Capture the cell that displays the provided text and extract its [X, Y] central coordinate. 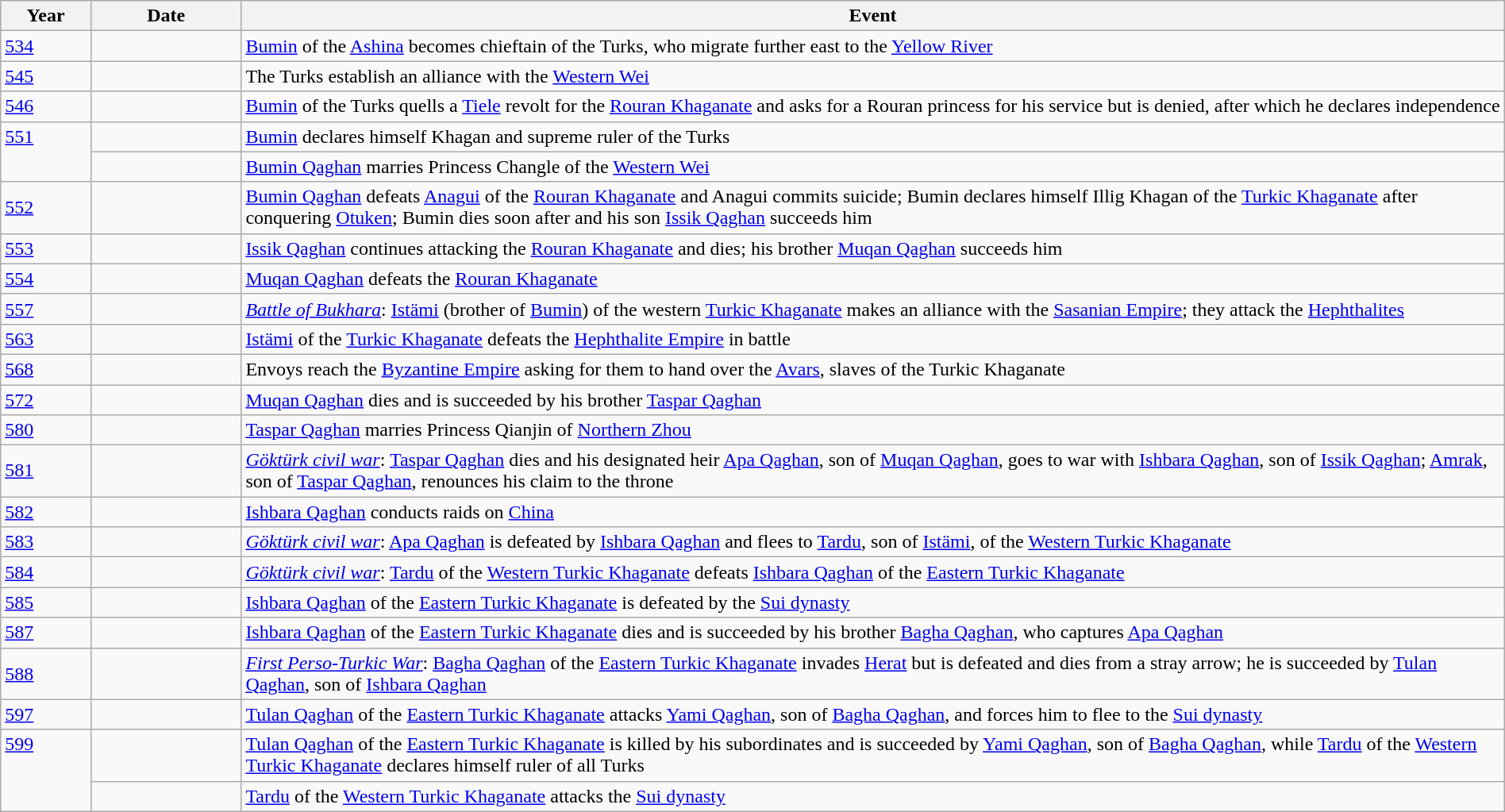
546 [46, 106]
553 [46, 248]
Bumin Qaghan marries Princess Changle of the Western Wei [873, 167]
572 [46, 399]
545 [46, 76]
Muqan Qaghan dies and is succeeded by his brother Taspar Qaghan [873, 399]
Ishbara Qaghan of the Eastern Turkic Khaganate is defeated by the Sui dynasty [873, 602]
588 [46, 673]
557 [46, 309]
Ishbara Qaghan of the Eastern Turkic Khaganate dies and is succeeded by his brother Bagha Qaghan, who captures Apa Qaghan [873, 633]
Tulan Qaghan of the Eastern Turkic Khaganate attacks Yami Qaghan, son of Bagha Qaghan, and forces him to flee to the Sui dynasty [873, 714]
587 [46, 633]
597 [46, 714]
Year [46, 16]
552 [46, 208]
Muqan Qaghan defeats the Rouran Khaganate [873, 279]
534 [46, 46]
554 [46, 279]
Istämi of the Turkic Khaganate defeats the Hephthalite Empire in battle [873, 339]
581 [46, 471]
Göktürk civil war: Apa Qaghan is defeated by Ishbara Qaghan and flees to Tardu, son of Istämi, of the Western Turkic Khaganate [873, 542]
Bumin declares himself Khagan and supreme ruler of the Turks [873, 137]
Battle of Bukhara: Istämi (brother of Bumin) of the western Turkic Khaganate makes an alliance with the Sasanian Empire; they attack the Hephthalites [873, 309]
Taspar Qaghan marries Princess Qianjin of Northern Zhou [873, 430]
580 [46, 430]
584 [46, 572]
Bumin of the Ashina becomes chieftain of the Turks, who migrate further east to the Yellow River [873, 46]
Ishbara Qaghan conducts raids on China [873, 512]
599 [46, 770]
551 [46, 152]
Tardu of the Western Turkic Khaganate attacks the Sui dynasty [873, 796]
Date [165, 16]
Göktürk civil war: Tardu of the Western Turkic Khaganate defeats Ishbara Qaghan of the Eastern Turkic Khaganate [873, 572]
Issik Qaghan continues attacking the Rouran Khaganate and dies; his brother Muqan Qaghan succeeds him [873, 248]
563 [46, 339]
582 [46, 512]
The Turks establish an alliance with the Western Wei [873, 76]
Event [873, 16]
585 [46, 602]
Envoys reach the Byzantine Empire asking for them to hand over the Avars, slaves of the Turkic Khaganate [873, 369]
568 [46, 369]
583 [46, 542]
